Locate the cell with the specified text and output its [x, y] center coordinate. 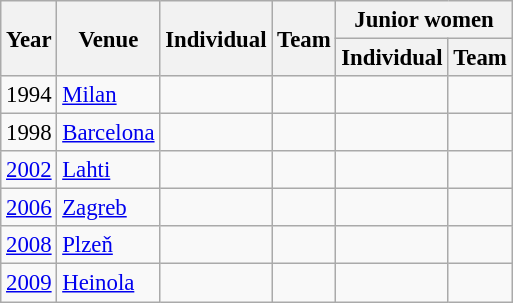
Year [29, 38]
Heinola [108, 283]
Barcelona [108, 133]
Zagreb [108, 208]
2006 [29, 208]
1998 [29, 133]
Plzeň [108, 245]
2008 [29, 245]
Milan [108, 95]
2009 [29, 283]
2002 [29, 170]
Junior women [424, 20]
Lahti [108, 170]
1994 [29, 95]
Venue [108, 38]
